Capture the cell that displays the provided text and extract its [X, Y] central coordinate. 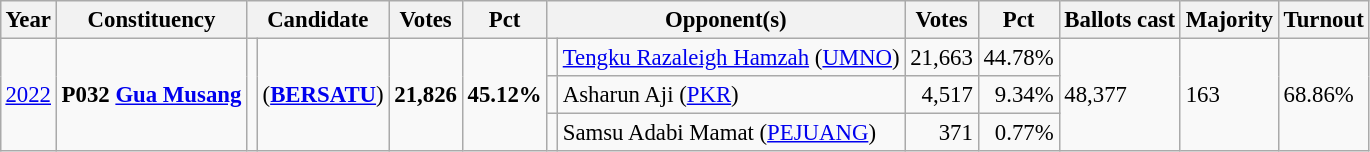
371 [942, 133]
0.77% [1018, 133]
P032 Gua Musang [151, 94]
163 [1229, 94]
Tengku Razaleigh Hamzah (UMNO) [730, 57]
4,517 [942, 95]
21,663 [942, 57]
(BERSATU) [323, 94]
Turnout [1324, 20]
Asharun Aji (PKR) [730, 95]
Opponent(s) [726, 20]
Constituency [151, 20]
2022 [28, 94]
Candidate [318, 20]
44.78% [1018, 57]
21,826 [426, 94]
45.12% [504, 94]
Samsu Adabi Mamat (PEJUANG) [730, 133]
Year [28, 20]
Majority [1229, 20]
48,377 [1120, 94]
9.34% [1018, 95]
Ballots cast [1120, 20]
68.86% [1324, 94]
